Pinpoint the cell where the given text exists, returning its [x, y] midpoint coordinate. 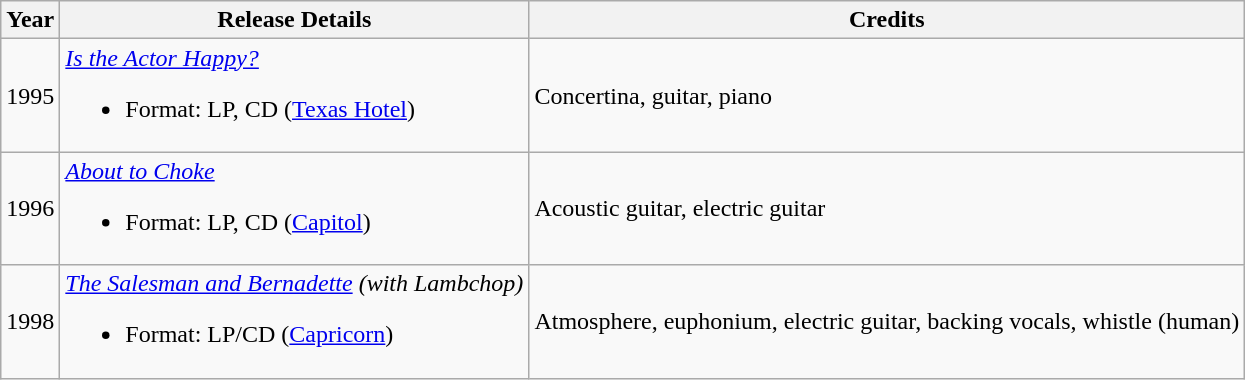
Atmosphere, euphonium, electric guitar, backing vocals, whistle (human) [887, 322]
Credits [887, 20]
Year [30, 20]
About to ChokeFormat: LP, CD (Capitol) [294, 208]
1995 [30, 96]
Acoustic guitar, electric guitar [887, 208]
Release Details [294, 20]
Is the Actor Happy?Format: LP, CD (Texas Hotel) [294, 96]
1996 [30, 208]
1998 [30, 322]
The Salesman and Bernadette (with Lambchop)Format: LP/CD (Capricorn) [294, 322]
Concertina, guitar, piano [887, 96]
